Pinpoint the cell where the given text exists, returning its (X, Y) midpoint coordinate. 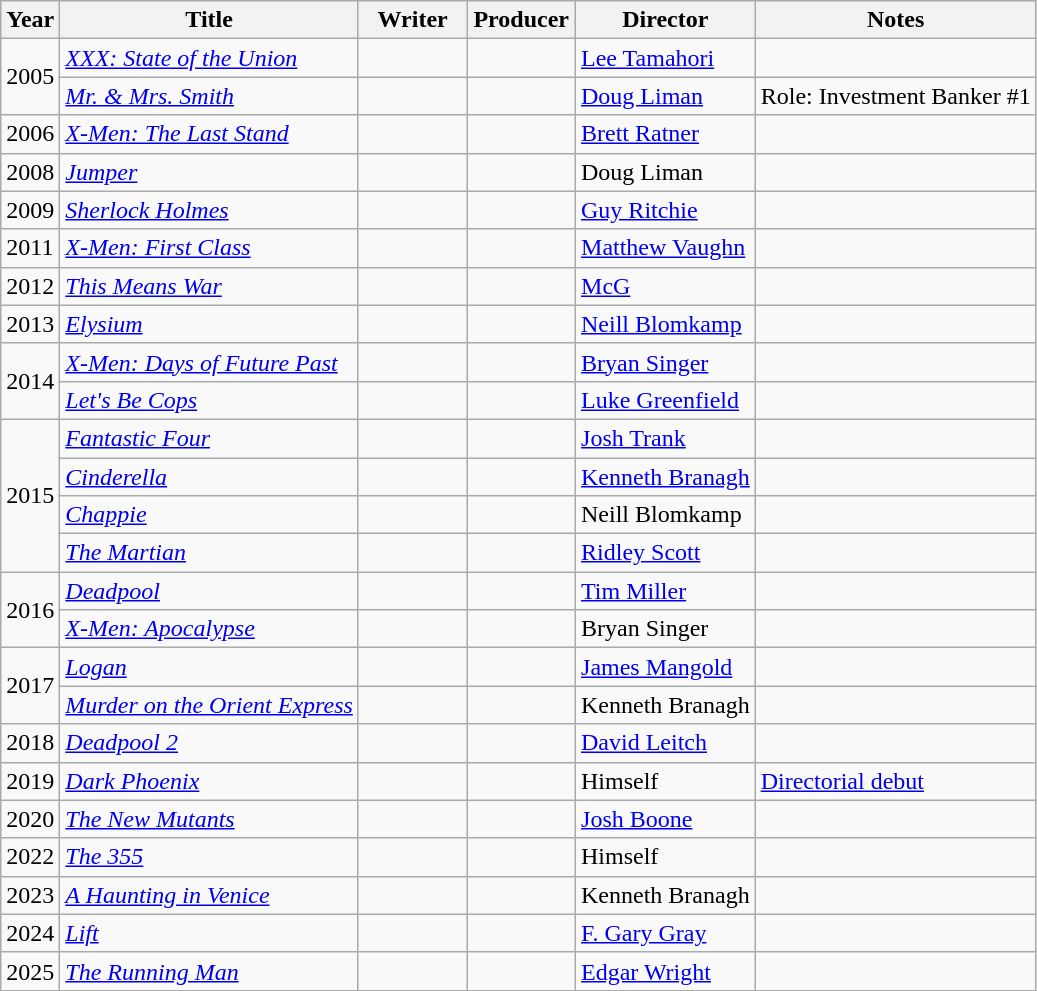
A Haunting in Venice (210, 895)
2017 (30, 686)
2023 (30, 895)
Cinderella (210, 477)
Mr. & Mrs. Smith (210, 96)
Producer (522, 20)
F. Gary Gray (666, 933)
Deadpool (210, 591)
2019 (30, 781)
The Martian (210, 553)
Chappie (210, 515)
2008 (30, 172)
2015 (30, 495)
2018 (30, 743)
David Leitch (666, 743)
2025 (30, 971)
James Mangold (666, 667)
The New Mutants (210, 819)
Elysium (210, 324)
X-Men: First Class (210, 248)
Lee Tamahori (666, 58)
X-Men: Apocalypse (210, 629)
2006 (30, 134)
Sherlock Holmes (210, 210)
Deadpool 2 (210, 743)
Writer (412, 20)
2022 (30, 857)
Notes (896, 20)
The 355 (210, 857)
2012 (30, 286)
Dark Phoenix (210, 781)
This Means War (210, 286)
Brett Ratner (666, 134)
Luke Greenfield (666, 400)
2014 (30, 381)
Tim Miller (666, 591)
2011 (30, 248)
Directorial debut (896, 781)
2009 (30, 210)
Edgar Wright (666, 971)
Let's Be Cops (210, 400)
2016 (30, 610)
Director (666, 20)
Murder on the Orient Express (210, 705)
Year (30, 20)
XXX: State of the Union (210, 58)
2024 (30, 933)
2005 (30, 77)
Logan (210, 667)
McG (666, 286)
Josh Trank (666, 438)
Title (210, 20)
Jumper (210, 172)
Guy Ritchie (666, 210)
The Running Man (210, 971)
Ridley Scott (666, 553)
X-Men: Days of Future Past (210, 362)
X-Men: The Last Stand (210, 134)
Josh Boone (666, 819)
Fantastic Four (210, 438)
Lift (210, 933)
2020 (30, 819)
Role: Investment Banker #1 (896, 96)
2013 (30, 324)
Matthew Vaughn (666, 248)
